Return the [X, Y] coordinate for the center point of the cell that contains the specified text.  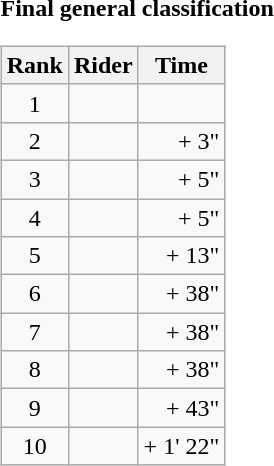
7 [34, 332]
4 [34, 217]
5 [34, 256]
+ 43" [182, 408]
+ 3" [182, 141]
6 [34, 294]
10 [34, 446]
9 [34, 408]
Time [182, 65]
1 [34, 103]
Rank [34, 65]
Rider [103, 65]
+ 1' 22" [182, 446]
+ 13" [182, 256]
8 [34, 370]
3 [34, 179]
2 [34, 141]
